Pinpoint the cell where the given text exists, returning its [x, y] midpoint coordinate. 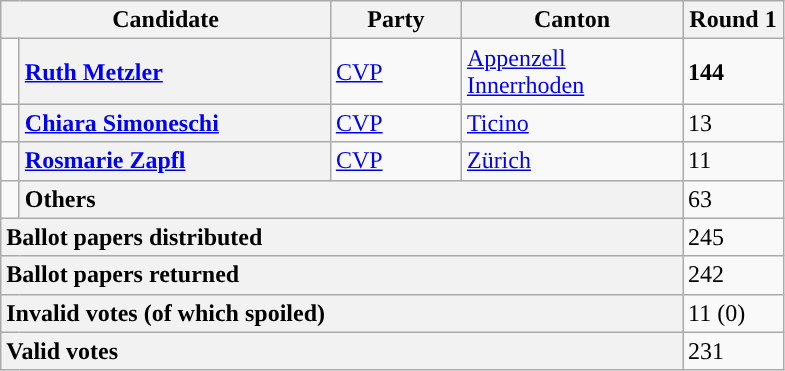
Party [396, 20]
Candidate [166, 20]
Ruth Metzler [174, 72]
Others [350, 199]
Valid votes [342, 351]
Appenzell Innerrhoden [572, 72]
63 [732, 199]
11 [732, 161]
Ticino [572, 123]
242 [732, 275]
Invalid votes (of which spoiled) [342, 313]
13 [732, 123]
Ballot papers returned [342, 275]
Ballot papers distributed [342, 237]
Canton [572, 20]
231 [732, 351]
144 [732, 72]
245 [732, 237]
Chiara Simoneschi [174, 123]
Round 1 [732, 20]
11 (0) [732, 313]
Rosmarie Zapfl [174, 161]
Zürich [572, 161]
